Find where the given text appears and provide that cell's center as [x, y] coordinate. 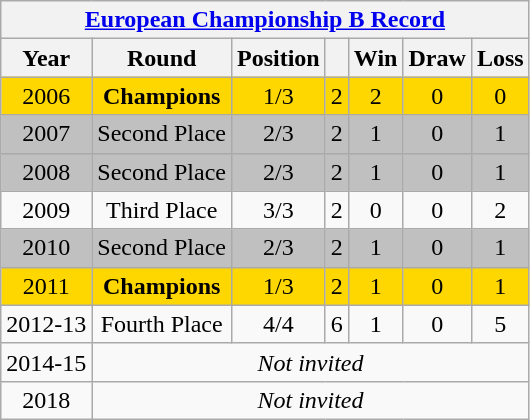
Loss [500, 58]
6 [336, 324]
Fourth Place [162, 324]
2007 [46, 134]
5 [500, 324]
2014-15 [46, 362]
4/4 [278, 324]
Year [46, 58]
2012-13 [46, 324]
2009 [46, 210]
2006 [46, 96]
2008 [46, 172]
3/3 [278, 210]
Third Place [162, 210]
2018 [46, 400]
European Championship B Record [265, 20]
Draw [437, 58]
Position [278, 58]
Win [376, 58]
2010 [46, 248]
2011 [46, 286]
Round [162, 58]
